Return [X, Y] of the center of cell containing provided text 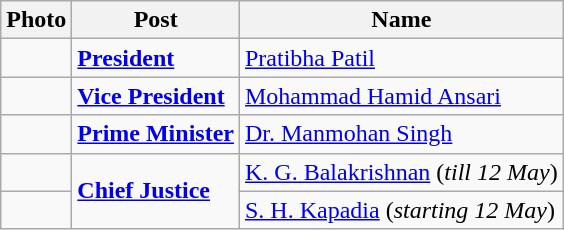
Post [156, 20]
Chief Justice [156, 191]
S. H. Kapadia (starting 12 May) [401, 210]
Pratibha Patil [401, 58]
Photo [36, 20]
Mohammad Hamid Ansari [401, 96]
Dr. Manmohan Singh [401, 134]
Name [401, 20]
Prime Minister [156, 134]
Vice President [156, 96]
K. G. Balakrishnan (till 12 May) [401, 172]
President [156, 58]
